Find where the given text appears and provide that cell's center as (x, y) coordinate. 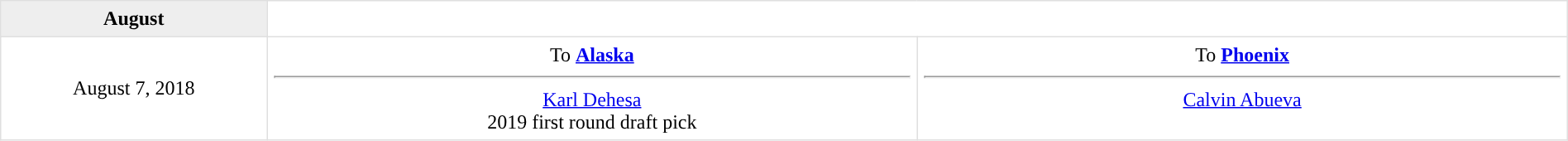
August 7, 2018 (134, 88)
To Alaska Karl Dehesa 2019 first round draft pick (592, 88)
To Phoenix Calvin Abueva (1242, 88)
August (134, 19)
